Return (X, Y) of the center of cell containing provided text 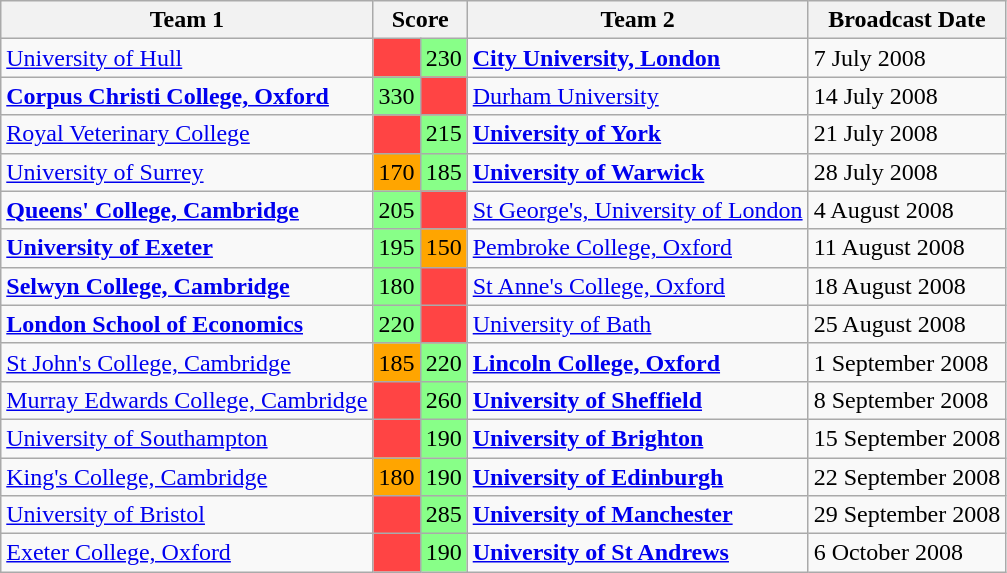
Murray Edwards College, Cambridge (187, 400)
Corpus Christi College, Oxford (187, 96)
330 (396, 96)
Exeter College, Oxford (187, 553)
15 September 2008 (907, 438)
22 September 2008 (907, 477)
University of St Andrews (638, 553)
University of Brighton (638, 438)
St John's College, Cambridge (187, 362)
St Anne's College, Oxford (638, 286)
21 July 2008 (907, 134)
Lincoln College, Oxford (638, 362)
University of York (638, 134)
University of Warwick (638, 172)
University of Exeter (187, 248)
260 (444, 400)
230 (444, 58)
London School of Economics (187, 324)
11 August 2008 (907, 248)
St George's, University of London (638, 210)
215 (444, 134)
150 (444, 248)
205 (396, 210)
City University, London (638, 58)
8 September 2008 (907, 400)
Queens' College, Cambridge (187, 210)
Team 2 (638, 20)
14 July 2008 (907, 96)
University of Hull (187, 58)
Score (420, 20)
Pembroke College, Oxford (638, 248)
7 July 2008 (907, 58)
Broadcast Date (907, 20)
28 July 2008 (907, 172)
Selwyn College, Cambridge (187, 286)
University of Southampton (187, 438)
4 August 2008 (907, 210)
1 September 2008 (907, 362)
University of Edinburgh (638, 477)
29 September 2008 (907, 515)
Team 1 (187, 20)
University of Manchester (638, 515)
18 August 2008 (907, 286)
285 (444, 515)
Royal Veterinary College (187, 134)
University of Surrey (187, 172)
25 August 2008 (907, 324)
170 (396, 172)
University of Bristol (187, 515)
6 October 2008 (907, 553)
King's College, Cambridge (187, 477)
Durham University (638, 96)
195 (396, 248)
University of Bath (638, 324)
University of Sheffield (638, 400)
